For the text-containing cell, return its midpoint in (X, Y) coordinate format. 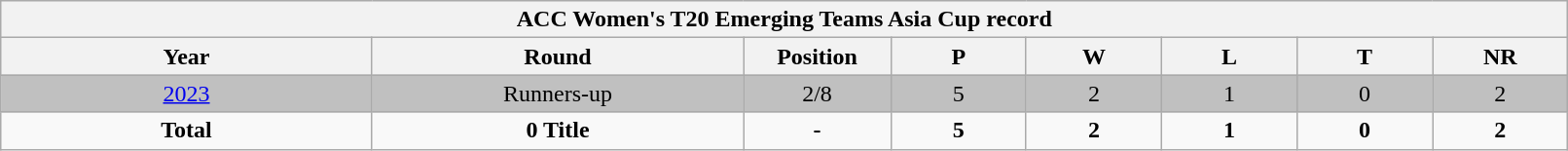
L (1228, 57)
0 Title (558, 131)
W (1094, 57)
Total (187, 131)
2023 (187, 94)
Year (187, 57)
- (818, 131)
NR (1501, 57)
ACC Women's T20 Emerging Teams Asia Cup record (784, 19)
Runners-up (558, 94)
2/8 (818, 94)
Round (558, 57)
P (958, 57)
T (1365, 57)
Position (818, 57)
